Find where the given text appears and provide that cell's center as (x, y) coordinate. 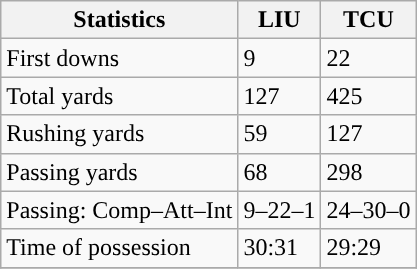
Time of possession (120, 248)
298 (368, 172)
24–30–0 (368, 210)
9 (280, 58)
30:31 (280, 248)
First downs (120, 58)
TCU (368, 20)
29:29 (368, 248)
Passing: Comp–Att–Int (120, 210)
Statistics (120, 20)
59 (280, 134)
425 (368, 96)
68 (280, 172)
Total yards (120, 96)
Rushing yards (120, 134)
22 (368, 58)
9–22–1 (280, 210)
LIU (280, 20)
Passing yards (120, 172)
